Return the [X, Y] coordinate for the center point of the cell that contains the specified text.  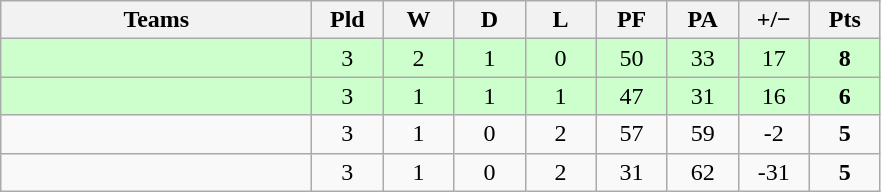
6 [844, 96]
L [560, 20]
PF [632, 20]
17 [774, 58]
57 [632, 134]
Pts [844, 20]
D [490, 20]
59 [702, 134]
8 [844, 58]
33 [702, 58]
47 [632, 96]
PA [702, 20]
Teams [156, 20]
16 [774, 96]
-2 [774, 134]
W [418, 20]
62 [702, 172]
50 [632, 58]
Pld [348, 20]
-31 [774, 172]
+/− [774, 20]
